Extract the (x, y) coordinate from the center of the cell holding the provided text.  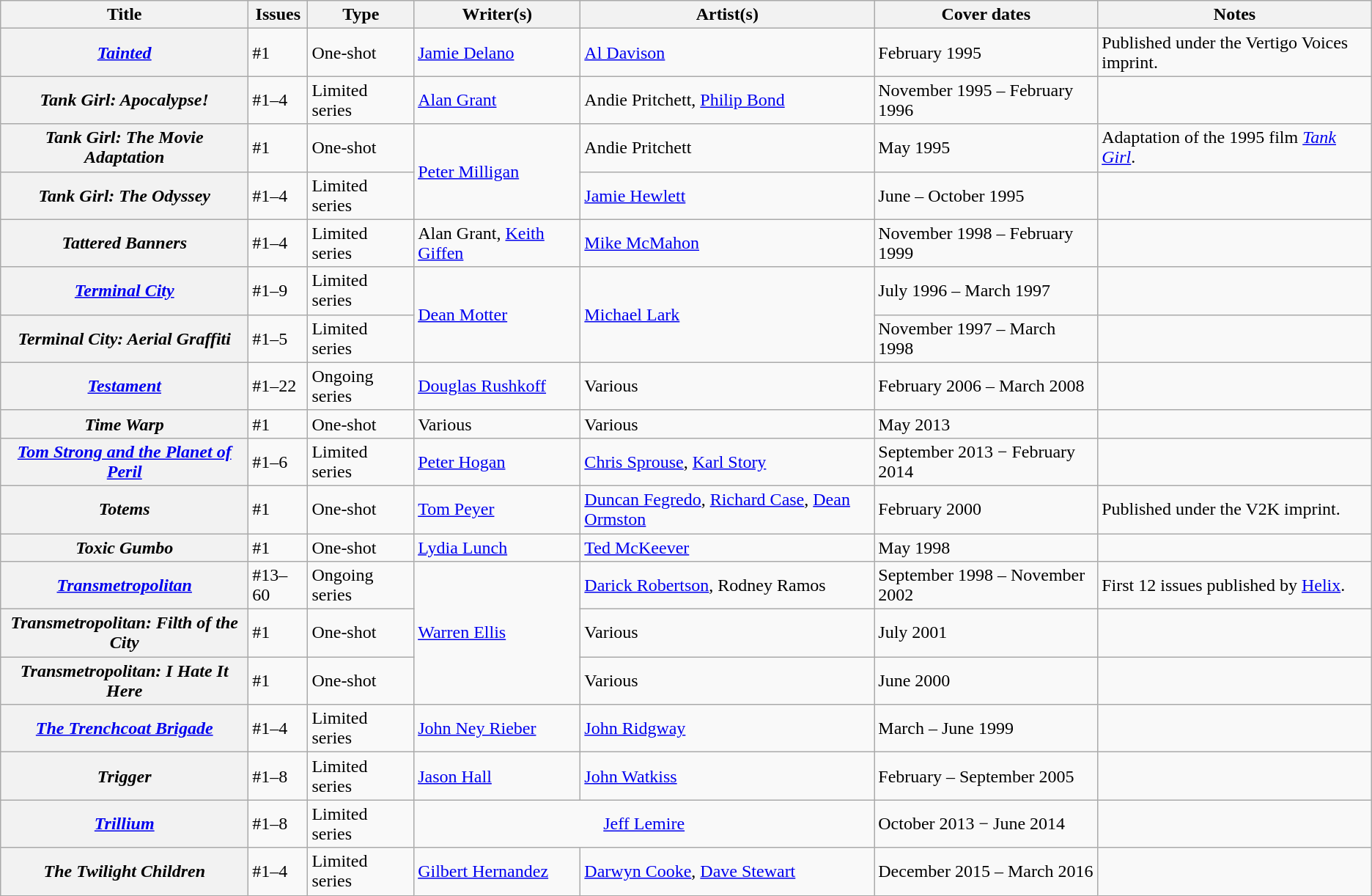
Trillium (125, 824)
Tank Girl: The Odyssey (125, 195)
Issues (279, 15)
Terminal City: Aerial Graffiti (125, 339)
Type (361, 15)
Tattered Banners (125, 243)
#1–5 (279, 339)
Jeff Lemire (644, 824)
Ted McKeever (727, 548)
November 1997 – March 1998 (986, 339)
Trigger (125, 776)
July 2001 (986, 634)
Adaptation of the 1995 film Tank Girl. (1235, 148)
November 1995 – February 1996 (986, 100)
October 2013 − June 2014 (986, 824)
September 2013 − February 2014 (986, 462)
Jamie Delano (497, 53)
Cover dates (986, 15)
Jason Hall (497, 776)
February 1995 (986, 53)
Artist(s) (727, 15)
Transmetropolitan: Filth of the City (125, 634)
Tank Girl: The Movie Adaptation (125, 148)
Notes (1235, 15)
Peter Milligan (497, 172)
#1–22 (279, 386)
First 12 issues published by Helix. (1235, 585)
Michael Lark (727, 315)
Published under the V2K imprint. (1235, 509)
May 2013 (986, 424)
Chris Sprouse, Karl Story (727, 462)
Jamie Hewlett (727, 195)
Darwyn Cooke, Dave Stewart (727, 871)
February – September 2005 (986, 776)
#1–9 (279, 290)
July 1996 – March 1997 (986, 290)
Peter Hogan (497, 462)
The Twilight Children (125, 871)
John Watkiss (727, 776)
May 1995 (986, 148)
March – June 1999 (986, 729)
Warren Ellis (497, 634)
Lydia Lunch (497, 548)
Transmetropolitan: I Hate It Here (125, 680)
Mike McMahon (727, 243)
Douglas Rushkoff (497, 386)
The Trenchcoat Brigade (125, 729)
Alan Grant, Keith Giffen (497, 243)
Time Warp (125, 424)
November 1998 – February 1999 (986, 243)
#1–6 (279, 462)
September 1998 – November 2002 (986, 585)
Al Davison (727, 53)
Tank Girl: Apocalypse! (125, 100)
Testament (125, 386)
Writer(s) (497, 15)
Andie Pritchett, Philip Bond (727, 100)
Tom Peyer (497, 509)
Totems (125, 509)
June 2000 (986, 680)
Title (125, 15)
Tom Strong and the Planet of Peril (125, 462)
John Ridgway (727, 729)
Duncan Fegredo, Richard Case, Dean Ormston (727, 509)
May 1998 (986, 548)
Dean Motter (497, 315)
February 2000 (986, 509)
February 2006 – March 2008 (986, 386)
June – October 1995 (986, 195)
Gilbert Hernandez (497, 871)
John Ney Rieber (497, 729)
Published under the Vertigo Voices imprint. (1235, 53)
Terminal City (125, 290)
Tainted (125, 53)
Transmetropolitan (125, 585)
Toxic Gumbo (125, 548)
Andie Pritchett (727, 148)
#13–60 (279, 585)
Darick Robertson, Rodney Ramos (727, 585)
Alan Grant (497, 100)
December 2015 – March 2016 (986, 871)
